Detect which cell encompasses the target text, then output its [X, Y] center coordinate. 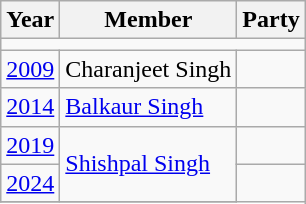
Party [271, 20]
Shishpal Singh [148, 164]
Balkaur Singh [148, 107]
2019 [30, 145]
2024 [30, 183]
2014 [30, 107]
Charanjeet Singh [148, 69]
Year [30, 20]
2009 [30, 69]
Member [148, 20]
